Identify which cell holds the provided text, then report its [X, Y] central coordinate. 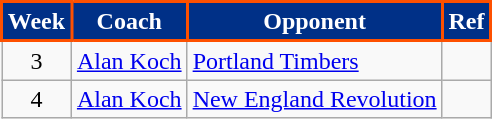
4 [37, 99]
Portland Timbers [314, 60]
Week [37, 22]
Ref [466, 22]
Coach [129, 22]
Opponent [314, 22]
New England Revolution [314, 99]
3 [37, 60]
